Scan for the cell matching the given text and deliver its (x, y) coordinate at center. 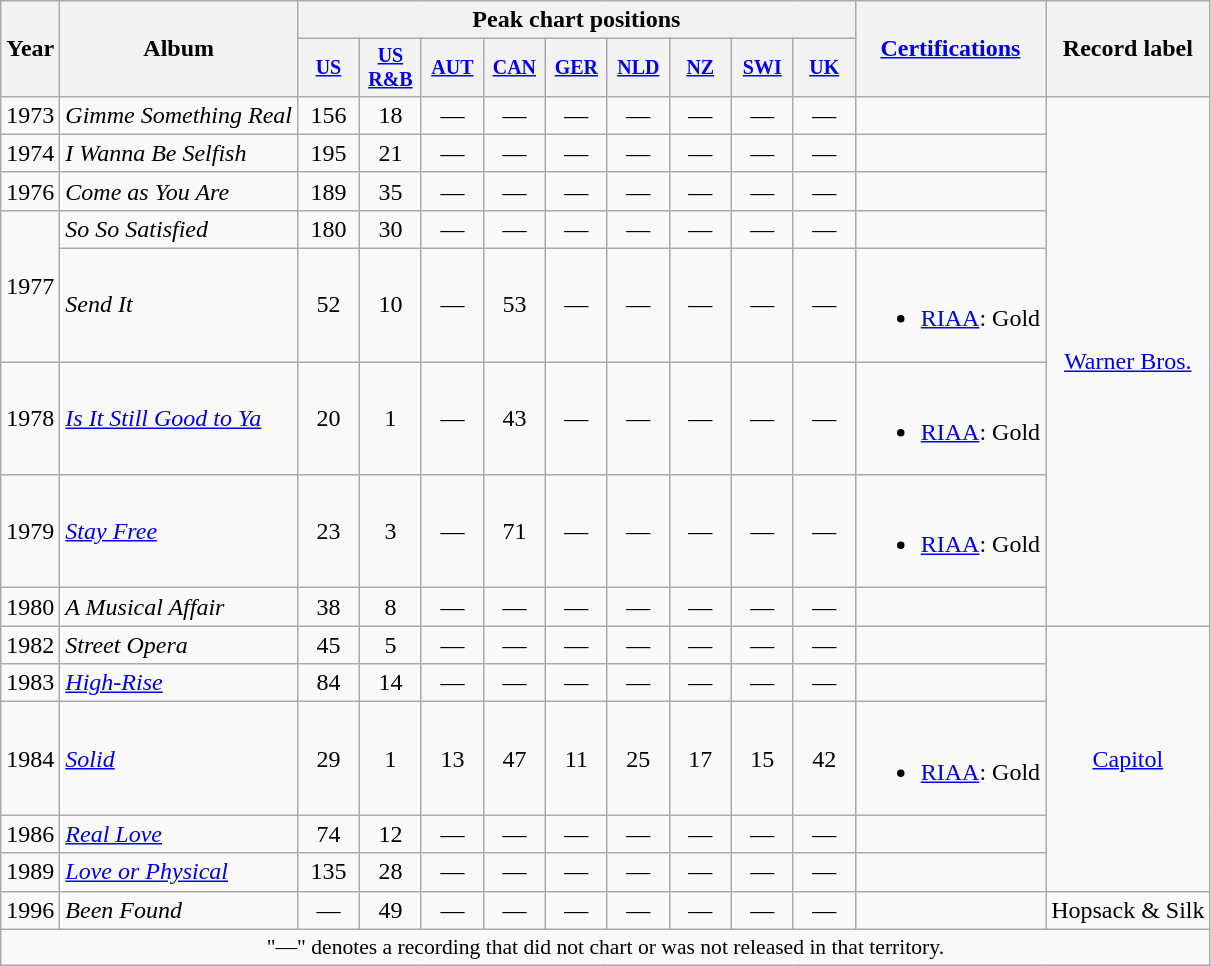
1989 (30, 872)
195 (328, 153)
"—" denotes a recording that did not chart or was not released in that territory. (606, 947)
49 (390, 910)
1973 (30, 115)
1983 (30, 683)
AUT (452, 68)
1996 (30, 910)
156 (328, 115)
25 (638, 758)
A Musical Affair (179, 607)
1984 (30, 758)
1980 (30, 607)
Peak chart positions (576, 20)
8 (390, 607)
180 (328, 229)
15 (762, 758)
Come as You Are (179, 191)
Stay Free (179, 532)
Real Love (179, 834)
1979 (30, 532)
74 (328, 834)
Year (30, 49)
11 (576, 758)
1976 (30, 191)
GER (576, 68)
NLD (638, 68)
I Wanna Be Selfish (179, 153)
10 (390, 306)
Capitol (1128, 758)
1977 (30, 286)
20 (328, 418)
135 (328, 872)
1986 (30, 834)
Record label (1128, 49)
SWI (762, 68)
US (328, 68)
1978 (30, 418)
5 (390, 645)
High-Rise (179, 683)
USR&B (390, 68)
45 (328, 645)
Hopsack & Silk (1128, 910)
CAN (514, 68)
Warner Bros. (1128, 361)
Street Opera (179, 645)
42 (824, 758)
Love or Physical (179, 872)
53 (514, 306)
38 (328, 607)
Solid (179, 758)
Gimme Something Real (179, 115)
52 (328, 306)
14 (390, 683)
29 (328, 758)
84 (328, 683)
Send It (179, 306)
17 (700, 758)
NZ (700, 68)
21 (390, 153)
3 (390, 532)
30 (390, 229)
Is It Still Good to Ya (179, 418)
Been Found (179, 910)
1982 (30, 645)
UK (824, 68)
28 (390, 872)
12 (390, 834)
So So Satisfied (179, 229)
189 (328, 191)
47 (514, 758)
1974 (30, 153)
23 (328, 532)
35 (390, 191)
Certifications (950, 49)
43 (514, 418)
Album (179, 49)
18 (390, 115)
71 (514, 532)
13 (452, 758)
